Output the (X, Y) coordinate of the center of the cell containing the given text.  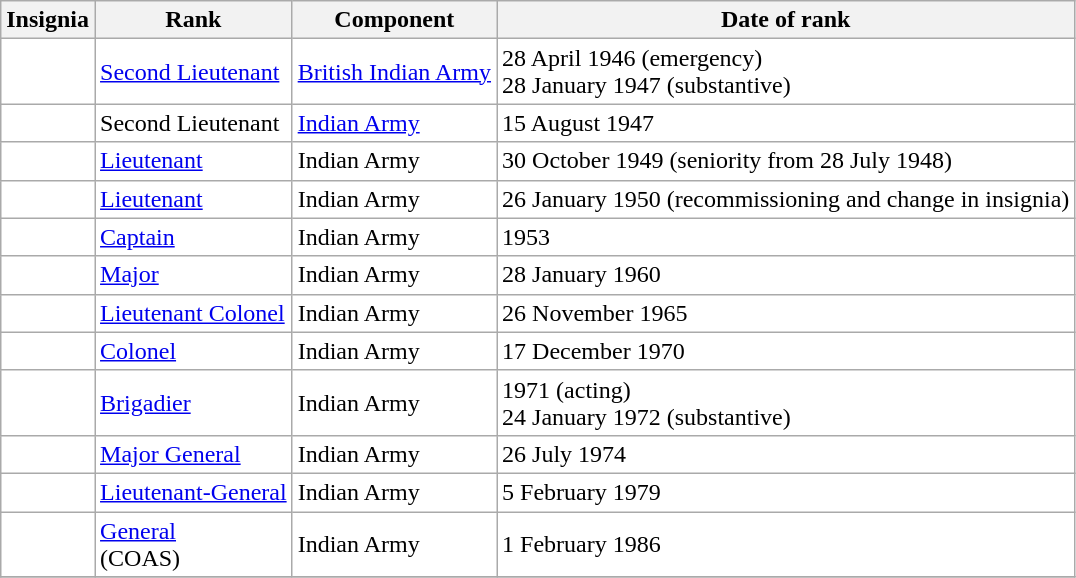
Lieutenant-General (194, 492)
5 February 1979 (786, 492)
26 January 1950 (recommissioning and change in insignia) (786, 199)
26 July 1974 (786, 454)
Insignia (48, 20)
1953 (786, 237)
Rank (194, 20)
1 February 1986 (786, 544)
British Indian Army (394, 72)
Captain (194, 237)
26 November 1965 (786, 313)
General(COAS) (194, 544)
Colonel (194, 351)
1971 (acting)24 January 1972 (substantive) (786, 402)
15 August 1947 (786, 123)
Lieutenant Colonel (194, 313)
30 October 1949 (seniority from 28 July 1948) (786, 161)
Major (194, 275)
17 December 1970 (786, 351)
Component (394, 20)
Major General (194, 454)
Date of rank (786, 20)
28 April 1946 (emergency)28 January 1947 (substantive) (786, 72)
Brigadier (194, 402)
28 January 1960 (786, 275)
